Detect which cell encompasses the target text, then output its [x, y] center coordinate. 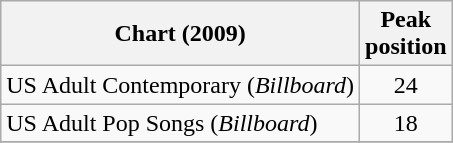
Chart (2009) [180, 34]
24 [406, 85]
US Adult Pop Songs (Billboard) [180, 123]
18 [406, 123]
Peakposition [406, 34]
US Adult Contemporary (Billboard) [180, 85]
